Find where the given text appears and provide that cell's center as [x, y] coordinate. 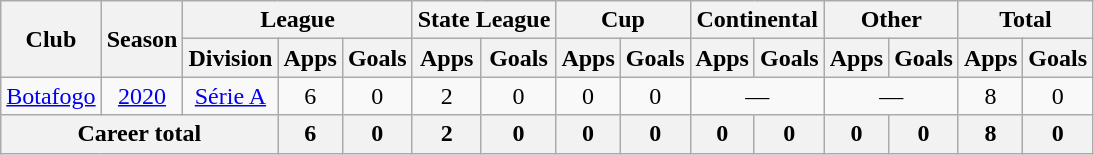
Season [142, 39]
2020 [142, 96]
Career total [140, 134]
Other [891, 20]
State League [484, 20]
Total [1025, 20]
Continental [757, 20]
Cup [623, 20]
League [298, 20]
Botafogo [51, 96]
Série A [230, 96]
Division [230, 58]
Club [51, 39]
